Output the (x, y) coordinate of the center of the cell containing the given text.  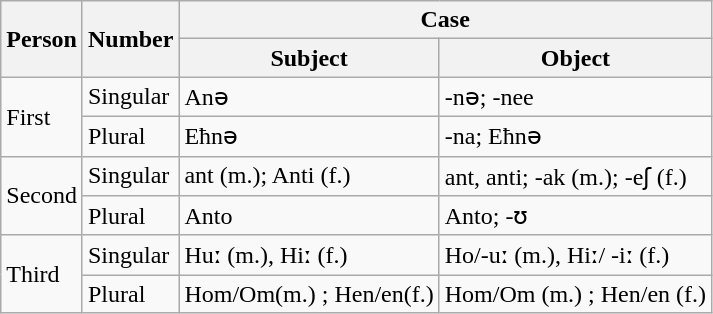
Huː (m.), Hiː (f.) (309, 255)
Ho/-uː (m.), Hiː/ -iː (f.) (575, 255)
Third (42, 274)
Anto (309, 216)
Number (130, 39)
Person (42, 39)
Object (575, 58)
Anto; -ʊ (575, 216)
Case (446, 20)
Eħnǝ (309, 136)
Subject (309, 58)
First (42, 116)
-na; Eħnǝ (575, 136)
ant, anti; -ak (m.); -eʃ (f.) (575, 176)
Anǝ (309, 97)
-nǝ; -nee (575, 97)
ant (m.); Anti (f.) (309, 176)
Hom/Om (m.) ; Hen/en (f.) (575, 294)
Second (42, 196)
Hom/Om(m.) ; Hen/en(f.) (309, 294)
